Output the (X, Y) coordinate of the center of the cell containing the given text.  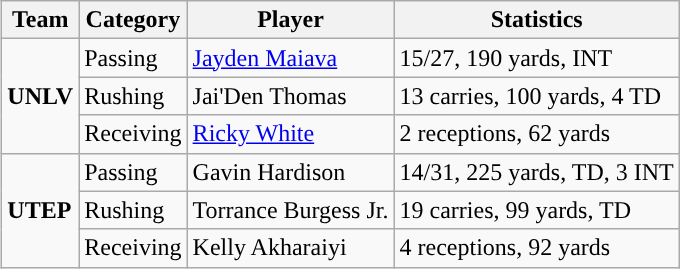
Statistics (536, 20)
Ricky White (290, 134)
14/31, 225 yards, TD, 3 INT (536, 172)
UNLV (40, 96)
Jayden Maiava (290, 58)
2 receptions, 62 yards (536, 134)
4 receptions, 92 yards (536, 248)
Gavin Hardison (290, 172)
Torrance Burgess Jr. (290, 210)
Kelly Akharaiyi (290, 248)
Jai'Den Thomas (290, 96)
UTEP (40, 210)
Team (40, 20)
15/27, 190 yards, INT (536, 58)
Player (290, 20)
Category (133, 20)
19 carries, 99 yards, TD (536, 210)
13 carries, 100 yards, 4 TD (536, 96)
